From the cell containing the given text, extract its center point as [X, Y] coordinate. 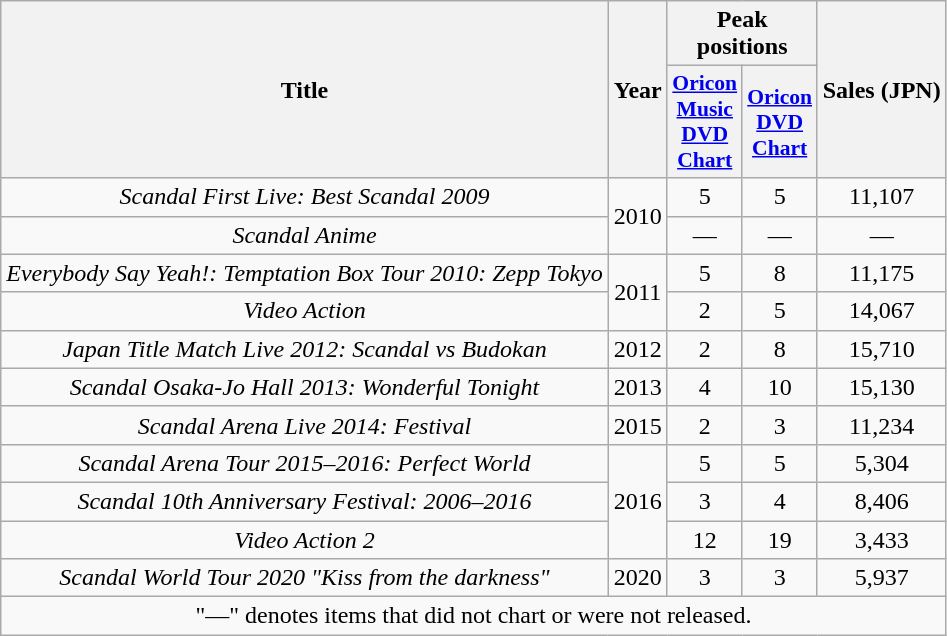
12 [704, 539]
Peak positions [742, 34]
Scandal First Live: Best Scandal 2009 [304, 197]
11,234 [882, 425]
Scandal World Tour 2020 "Kiss from the darkness" [304, 578]
Sales (JPN) [882, 90]
2020 [638, 578]
2011 [638, 292]
5,937 [882, 578]
3,433 [882, 539]
11,107 [882, 197]
2012 [638, 349]
Scandal Anime [304, 235]
Video Action 2 [304, 539]
19 [780, 539]
14,067 [882, 311]
Scandal Arena Tour 2015–2016: Perfect World [304, 463]
2016 [638, 501]
10 [780, 387]
Scandal Osaka-Jo Hall 2013: Wonderful Tonight [304, 387]
2013 [638, 387]
Year [638, 90]
11,175 [882, 273]
8,406 [882, 501]
Oricon Music DVD Chart [704, 122]
Japan Title Match Live 2012: Scandal vs Budokan [304, 349]
Video Action [304, 311]
2010 [638, 216]
2015 [638, 425]
Title [304, 90]
5,304 [882, 463]
15,710 [882, 349]
Scandal Arena Live 2014: Festival [304, 425]
15,130 [882, 387]
Oricon DVD Chart [780, 122]
Everybody Say Yeah!: Temptation Box Tour 2010: Zepp Tokyo [304, 273]
Scandal 10th Anniversary Festival: 2006–2016 [304, 501]
"—" denotes items that did not chart or were not released. [474, 616]
